Find where the given text appears and provide that cell's center as [X, Y] coordinate. 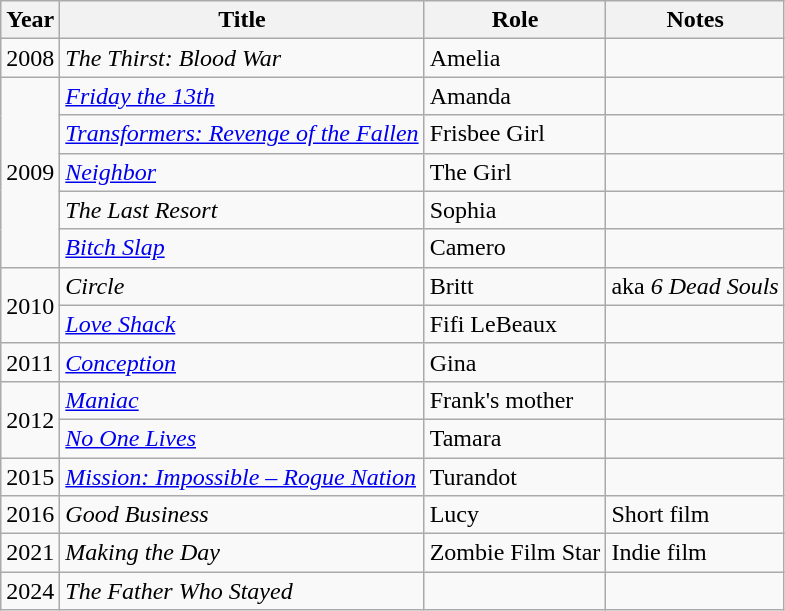
Role [515, 20]
The Thirst: Blood War [242, 58]
Maniac [242, 400]
Gina [515, 362]
2010 [30, 305]
aka 6 Dead Souls [695, 286]
The Father Who Stayed [242, 591]
Year [30, 20]
Sophia [515, 210]
Good Business [242, 515]
2011 [30, 362]
Notes [695, 20]
Bitch Slap [242, 248]
The Last Resort [242, 210]
Short film [695, 515]
Turandot [515, 477]
2016 [30, 515]
Lucy [515, 515]
Britt [515, 286]
Tamara [515, 438]
No One Lives [242, 438]
2015 [30, 477]
Camero [515, 248]
Love Shack [242, 324]
Frisbee Girl [515, 134]
The Girl [515, 172]
Zombie Film Star [515, 553]
2021 [30, 553]
Friday the 13th [242, 96]
Amelia [515, 58]
2009 [30, 172]
Fifi LeBeaux [515, 324]
2024 [30, 591]
Transformers: Revenge of the Fallen [242, 134]
Title [242, 20]
Circle [242, 286]
Making the Day [242, 553]
Amanda [515, 96]
Frank's mother [515, 400]
Conception [242, 362]
Indie film [695, 553]
2008 [30, 58]
Mission: Impossible – Rogue Nation [242, 477]
Neighbor [242, 172]
2012 [30, 419]
